From the cell containing the given text, extract its center point as (X, Y) coordinate. 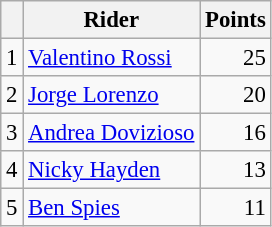
5 (12, 208)
2 (12, 95)
Points (236, 20)
Jorge Lorenzo (112, 95)
Rider (112, 20)
Nicky Hayden (112, 170)
13 (236, 170)
Ben Spies (112, 208)
Andrea Dovizioso (112, 133)
11 (236, 208)
20 (236, 95)
3 (12, 133)
25 (236, 58)
16 (236, 133)
4 (12, 170)
Valentino Rossi (112, 58)
1 (12, 58)
